Pinpoint the cell where the given text exists, returning its (x, y) midpoint coordinate. 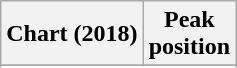
Chart (2018) (72, 34)
Peak position (189, 34)
